Determine the [X, Y] coordinate at the center of the cell enclosing the given text.  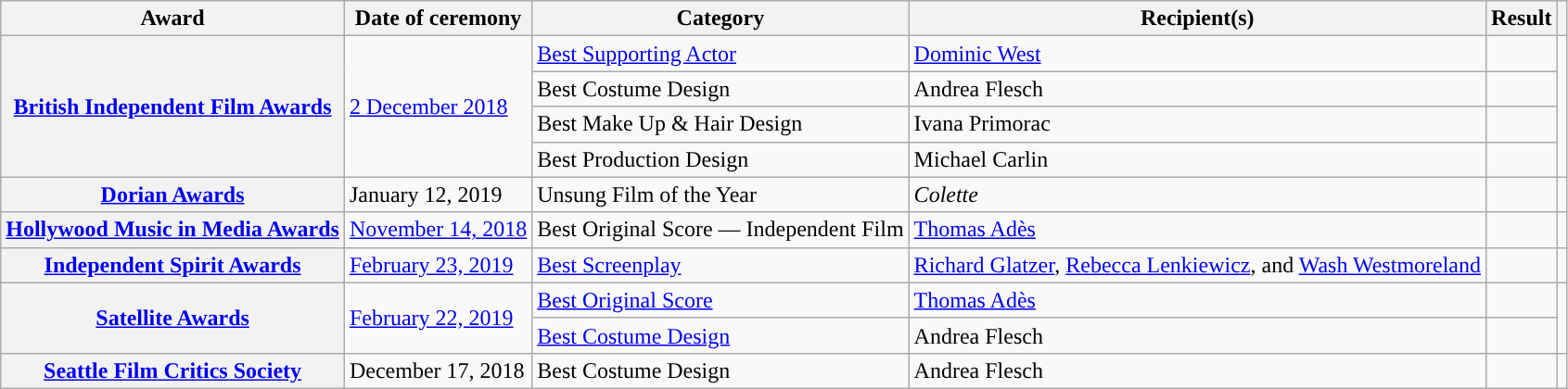
Hollywood Music in Media Awards [172, 230]
Dorian Awards [172, 194]
Best Production Design [720, 159]
Best Make Up & Hair Design [720, 124]
Best Supporting Actor [720, 54]
January 12, 2019 [438, 194]
Recipient(s) [1197, 19]
2 December 2018 [438, 107]
Ivana Primorac [1197, 124]
November 14, 2018 [438, 230]
Seattle Film Critics Society [172, 370]
Best Screenplay [720, 265]
Colette [1197, 194]
Date of ceremony [438, 19]
Unsung Film of the Year [720, 194]
Richard Glatzer, Rebecca Lenkiewicz, and Wash Westmoreland [1197, 265]
Category [720, 19]
Best Original Score [720, 300]
Result [1522, 19]
British Independent Film Awards [172, 107]
Independent Spirit Awards [172, 265]
Dominic West [1197, 54]
Best Original Score — Independent Film [720, 230]
February 23, 2019 [438, 265]
Award [172, 19]
Satellite Awards [172, 318]
Michael Carlin [1197, 159]
December 17, 2018 [438, 370]
February 22, 2019 [438, 318]
